Pinpoint the cell where the given text exists, returning its (X, Y) midpoint coordinate. 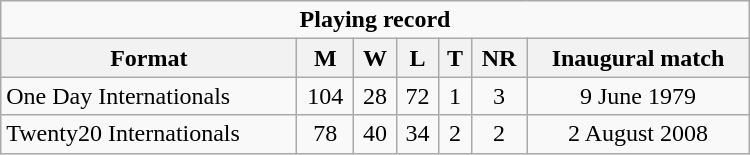
72 (417, 96)
NR (498, 58)
Playing record (375, 20)
28 (375, 96)
78 (326, 134)
1 (456, 96)
W (375, 58)
40 (375, 134)
One Day Internationals (149, 96)
9 June 1979 (638, 96)
Inaugural match (638, 58)
2 August 2008 (638, 134)
L (417, 58)
Format (149, 58)
M (326, 58)
Twenty20 Internationals (149, 134)
3 (498, 96)
104 (326, 96)
T (456, 58)
34 (417, 134)
